Identify which cell holds the provided text, then report its (x, y) central coordinate. 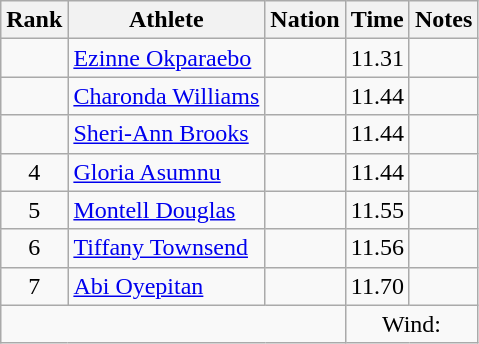
Montell Douglas (166, 210)
Sheri-Ann Brooks (166, 134)
Notes (443, 20)
7 (34, 286)
Ezinne Okparaebo (166, 58)
11.55 (377, 210)
11.31 (377, 58)
Gloria Asumnu (166, 172)
Wind: (412, 324)
11.70 (377, 286)
Nation (305, 20)
11.56 (377, 248)
6 (34, 248)
Abi Oyepitan (166, 286)
Rank (34, 20)
4 (34, 172)
Time (377, 20)
Athlete (166, 20)
Charonda Williams (166, 96)
5 (34, 210)
Tiffany Townsend (166, 248)
